Search for the cell housing the specified text and yield its [x, y] center coordinate. 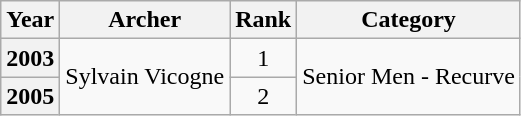
2005 [30, 96]
Rank [264, 20]
Category [409, 20]
1 [264, 58]
Sylvain Vicogne [145, 77]
Archer [145, 20]
2003 [30, 58]
Year [30, 20]
2 [264, 96]
Senior Men - Recurve [409, 77]
